Capture the cell that displays the provided text and extract its [x, y] central coordinate. 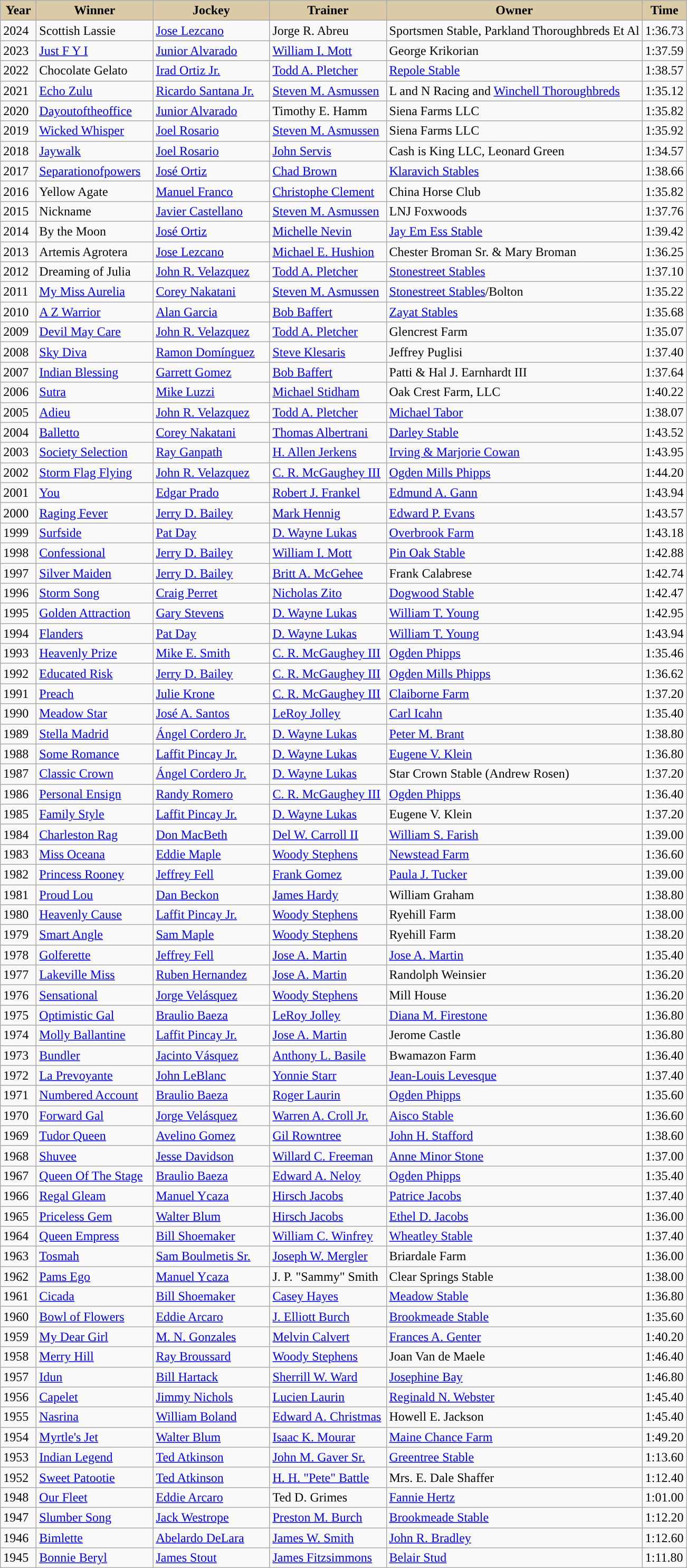
Star Crown Stable (Andrew Rosen) [514, 774]
Robert J. Frankel [328, 493]
1:43.95 [664, 452]
1:36.73 [664, 31]
Michael E. Hushion [328, 252]
1:35.46 [664, 654]
Maine Chance Farm [514, 1437]
2022 [18, 71]
Regal Gleam [95, 1196]
2011 [18, 292]
1:35.68 [664, 312]
William Graham [514, 895]
Balletto [95, 432]
Irad Ortiz Jr. [211, 71]
Newstead Farm [514, 854]
Darley Stable [514, 432]
Sweet Patootie [95, 1477]
2009 [18, 332]
Christophe Clement [328, 191]
Lakeville Miss [95, 975]
Sam Maple [211, 935]
Jacinto Vásquez [211, 1055]
Britt A. McGehee [328, 573]
Ted D. Grimes [328, 1497]
Myrtle's Jet [95, 1437]
1997 [18, 573]
1948 [18, 1497]
1970 [18, 1116]
Princess Rooney [95, 874]
Frank Calabrese [514, 573]
James Stout [211, 1558]
1:13.60 [664, 1457]
1973 [18, 1055]
Scottish Lassie [95, 31]
Proud Lou [95, 895]
Shuvee [95, 1156]
1:42.47 [664, 593]
Sky Diva [95, 352]
Personal Ensign [95, 794]
Preston M. Burch [328, 1517]
Ray Ganpath [211, 452]
Craig Perret [211, 593]
Queen Of The Stage [95, 1176]
M. N. Gonzales [211, 1337]
Indian Blessing [95, 372]
1:38.66 [664, 171]
Jorge R. Abreu [328, 31]
Slumber Song [95, 1517]
1963 [18, 1257]
1972 [18, 1075]
Chester Broman Sr. & Mary Broman [514, 252]
Edward A. Christmas [328, 1417]
Joan Van de Maele [514, 1357]
Mark Hennig [328, 513]
2017 [18, 171]
Devil May Care [95, 332]
1:42.88 [664, 553]
1987 [18, 774]
Ricardo Santana Jr. [211, 91]
2018 [18, 151]
Charleston Rag [95, 834]
2007 [18, 372]
Bwamazon Farm [514, 1055]
Clear Springs Stable [514, 1277]
Our Fleet [95, 1497]
1:37.64 [664, 372]
2013 [18, 252]
Jesse Davidson [211, 1156]
Cash is King LLC, Leonard Green [514, 151]
1968 [18, 1156]
1962 [18, 1277]
1:34.57 [664, 151]
1982 [18, 874]
1:37.76 [664, 211]
1960 [18, 1317]
Idun [95, 1377]
Bill Hartack [211, 1377]
Overbrook Farm [514, 533]
Del W. Carroll II [328, 834]
Casey Hayes [328, 1297]
1984 [18, 834]
1955 [18, 1417]
Yonnie Starr [328, 1075]
2003 [18, 452]
1988 [18, 754]
1:11.80 [664, 1558]
1954 [18, 1437]
Year [18, 11]
Willard C. Freeman [328, 1156]
Nasrina [95, 1417]
Randolph Weinsier [514, 975]
Repole Stable [514, 71]
1999 [18, 533]
1981 [18, 895]
1967 [18, 1176]
H. H. "Pete" Battle [328, 1477]
Garrett Gomez [211, 372]
1:12.60 [664, 1538]
1965 [18, 1216]
1:37.59 [664, 51]
Jerome Castle [514, 1035]
Steve Klesaris [328, 352]
Sherrill W. Ward [328, 1377]
Sensational [95, 995]
1:43.57 [664, 513]
J. Elliott Burch [328, 1317]
Aisco Stable [514, 1116]
George Krikorian [514, 51]
Michael Tabor [514, 412]
Dreaming of Julia [95, 272]
Warren A. Croll Jr. [328, 1116]
2024 [18, 31]
Howell E. Jackson [514, 1417]
LNJ Foxwoods [514, 211]
1:01.00 [664, 1497]
Frances A. Genter [514, 1337]
Numbered Account [95, 1095]
Wicked Whisper [95, 131]
1:38.60 [664, 1136]
Tosmah [95, 1257]
A Z Warrior [95, 312]
José A. Santos [211, 714]
1:44.20 [664, 473]
J. P. "Sammy" Smith [328, 1277]
Mike E. Smith [211, 654]
2010 [18, 312]
Joseph W. Mergler [328, 1257]
Cicada [95, 1297]
Greentree Stable [514, 1457]
2000 [18, 513]
Yellow Agate [95, 191]
John H. Stafford [514, 1136]
1:40.22 [664, 392]
Belair Stud [514, 1558]
1996 [18, 593]
Flanders [95, 634]
Separationofpowers [95, 171]
1:37.00 [664, 1156]
Priceless Gem [95, 1216]
1961 [18, 1297]
Time [664, 11]
Dogwood Stable [514, 593]
Anthony L. Basile [328, 1055]
1:40.20 [664, 1337]
1966 [18, 1196]
2023 [18, 51]
Jeffrey Puglisi [514, 352]
Ruben Hernandez [211, 975]
1:36.25 [664, 252]
L and N Racing and Winchell Thoroughbreds [514, 91]
1:43.18 [664, 533]
China Horse Club [514, 191]
Stonestreet Stables [514, 272]
Surfside [95, 533]
Anne Minor Stone [514, 1156]
Klaravich Stables [514, 171]
Raging Fever [95, 513]
1:35.92 [664, 131]
1:38.57 [664, 71]
My Dear Girl [95, 1337]
Avelino Gomez [211, 1136]
James Fitzsimmons [328, 1558]
1:46.80 [664, 1377]
Pin Oak Stable [514, 553]
Melvin Calvert [328, 1337]
Dan Beckon [211, 895]
Patrice Jacobs [514, 1196]
1971 [18, 1095]
1:42.74 [664, 573]
Edmund A. Gann [514, 493]
Edward A. Neloy [328, 1176]
Claiborne Farm [514, 694]
My Miss Aurelia [95, 292]
1989 [18, 734]
1:38.07 [664, 412]
John Servis [328, 151]
Abelardo DeLara [211, 1538]
1974 [18, 1035]
William C. Winfrey [328, 1236]
2016 [18, 191]
1:36.62 [664, 674]
Lucien Laurin [328, 1397]
1979 [18, 935]
Carl Icahn [514, 714]
1947 [18, 1517]
Dayoutoftheoffice [95, 111]
Silver Maiden [95, 573]
Adieu [95, 412]
1986 [18, 794]
Bonnie Beryl [95, 1558]
Oak Crest Farm, LLC [514, 392]
Eddie Maple [211, 854]
1:37.10 [664, 272]
Thomas Albertrani [328, 432]
1994 [18, 634]
1:43.52 [664, 432]
Sutra [95, 392]
Golden Attraction [95, 613]
Irving & Marjorie Cowan [514, 452]
Queen Empress [95, 1236]
Mike Luzzi [211, 392]
Family Style [95, 814]
Wheatley Stable [514, 1236]
2019 [18, 131]
Gary Stevens [211, 613]
John R. Bradley [514, 1538]
2008 [18, 352]
Stonestreet Stables/Bolton [514, 292]
1957 [18, 1377]
Forward Gal [95, 1116]
1976 [18, 995]
Heavenly Prize [95, 654]
Josephine Bay [514, 1377]
1:35.22 [664, 292]
Chocolate Gelato [95, 71]
H. Allen Jerkens [328, 452]
Bundler [95, 1055]
1975 [18, 1015]
Edward P. Evans [514, 513]
Meadow Star [95, 714]
1:39.42 [664, 231]
Gil Rowntree [328, 1136]
Jimmy Nichols [211, 1397]
Ramon Domínguez [211, 352]
Roger Laurin [328, 1095]
1985 [18, 814]
Patti & Hal J. Earnhardt III [514, 372]
Capelet [95, 1397]
John M. Gaver Sr. [328, 1457]
Society Selection [95, 452]
1980 [18, 915]
Nicholas Zito [328, 593]
Nickname [95, 211]
2014 [18, 231]
Frank Gomez [328, 874]
Bowl of Flowers [95, 1317]
Meadow Stable [514, 1297]
Echo Zulu [95, 91]
Some Romance [95, 754]
Stella Madrid [95, 734]
1977 [18, 975]
2020 [18, 111]
Briardale Farm [514, 1257]
1:49.20 [664, 1437]
Randy Romero [211, 794]
2015 [18, 211]
1:12.40 [664, 1477]
Jay Em Ess Stable [514, 231]
Ray Broussard [211, 1357]
Merry Hill [95, 1357]
Chad Brown [328, 171]
1946 [18, 1538]
2001 [18, 493]
1959 [18, 1337]
1:46.40 [664, 1357]
2021 [18, 91]
1995 [18, 613]
Edgar Prado [211, 493]
1998 [18, 553]
Michael Stidham [328, 392]
Classic Crown [95, 774]
Ethel D. Jacobs [514, 1216]
1983 [18, 854]
Javier Castellano [211, 211]
Zayat Stables [514, 312]
1:38.20 [664, 935]
James Hardy [328, 895]
Artemis Agrotera [95, 252]
1992 [18, 674]
Timothy E. Hamm [328, 111]
1:35.12 [664, 91]
Bimlette [95, 1538]
Pams Ego [95, 1277]
William Boland [211, 1417]
1:12.20 [664, 1517]
Indian Legend [95, 1457]
Don MacBeth [211, 834]
James W. Smith [328, 1538]
2004 [18, 432]
Molly Ballantine [95, 1035]
1969 [18, 1136]
Jaywalk [95, 151]
Manuel Franco [211, 191]
1953 [18, 1457]
Isaac K. Mourar [328, 1437]
Heavenly Cause [95, 915]
Fannie Hertz [514, 1497]
1:35.07 [664, 332]
By the Moon [95, 231]
2002 [18, 473]
Winner [95, 11]
1978 [18, 955]
Storm Song [95, 593]
Smart Angle [95, 935]
1956 [18, 1397]
Educated Risk [95, 674]
William S. Farish [514, 834]
Trainer [328, 11]
Golferette [95, 955]
Mrs. E. Dale Shaffer [514, 1477]
Reginald N. Webster [514, 1397]
2005 [18, 412]
You [95, 493]
Jack Westrope [211, 1517]
2006 [18, 392]
Michelle Nevin [328, 231]
Confessional [95, 553]
1952 [18, 1477]
John LeBlanc [211, 1075]
Mill House [514, 995]
1993 [18, 654]
1:42.95 [664, 613]
2012 [18, 272]
Storm Flag Flying [95, 473]
Jean-Louis Levesque [514, 1075]
Preach [95, 694]
Tudor Queen [95, 1136]
Sam Boulmetis Sr. [211, 1257]
Peter M. Brant [514, 734]
Optimistic Gal [95, 1015]
Jockey [211, 11]
Just F Y I [95, 51]
Glencrest Farm [514, 332]
1991 [18, 694]
Owner [514, 11]
Julie Krone [211, 694]
Miss Oceana [95, 854]
1990 [18, 714]
Paula J. Tucker [514, 874]
1964 [18, 1236]
1945 [18, 1558]
Sportsmen Stable, Parkland Thoroughbreds Et Al [514, 31]
La Prevoyante [95, 1075]
1958 [18, 1357]
Diana M. Firestone [514, 1015]
Alan Garcia [211, 312]
